Return [X, Y] of the center of cell containing provided text 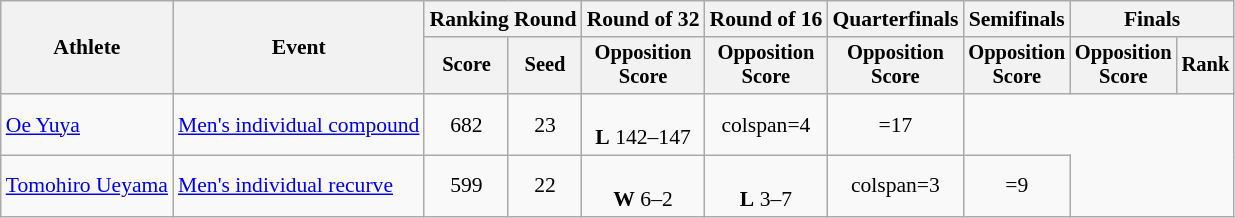
22 [544, 186]
Athlete [87, 48]
Event [298, 48]
colspan=4 [766, 124]
=9 [1016, 186]
23 [544, 124]
=17 [895, 124]
Rank [1206, 66]
Round of 32 [644, 19]
Seed [544, 66]
Finals [1152, 19]
colspan=3 [895, 186]
Tomohiro Ueyama [87, 186]
Quarterfinals [895, 19]
Oe Yuya [87, 124]
L 142–147 [644, 124]
W 6–2 [644, 186]
Men's individual recurve [298, 186]
Semifinals [1016, 19]
L 3–7 [766, 186]
Ranking Round [502, 19]
Score [466, 66]
682 [466, 124]
Men's individual compound [298, 124]
Round of 16 [766, 19]
599 [466, 186]
